Determine the [x, y] coordinate at the center of the cell enclosing the given text.  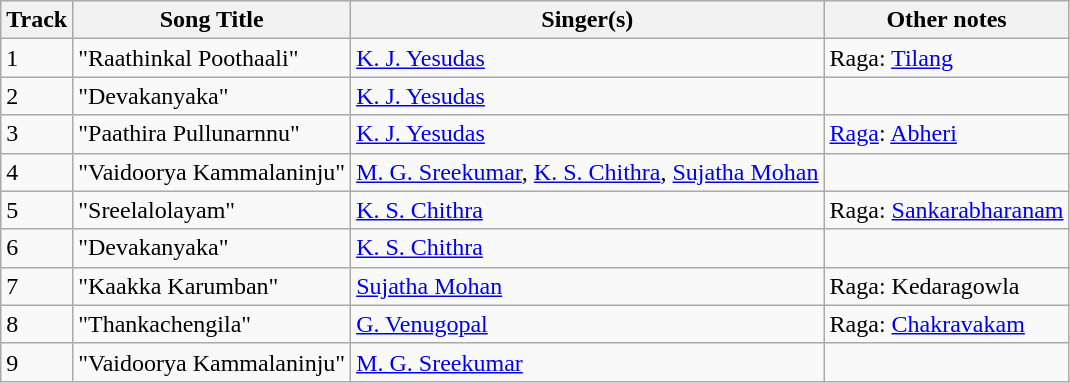
5 [37, 210]
Raga: Sankarabharanam [946, 210]
"Paathira Pullunarnnu" [212, 134]
Raga: Chakravakam [946, 324]
6 [37, 248]
"Thankachengila" [212, 324]
M. G. Sreekumar, K. S. Chithra, Sujatha Mohan [588, 172]
G. Venugopal [588, 324]
Raga: Abheri [946, 134]
Track [37, 20]
Sujatha Mohan [588, 286]
"Kaakka Karumban" [212, 286]
Singer(s) [588, 20]
Raga: Kedaragowla [946, 286]
Song Title [212, 20]
4 [37, 172]
Raga: Tilang [946, 58]
9 [37, 362]
"Sreelalolayam" [212, 210]
3 [37, 134]
Other notes [946, 20]
2 [37, 96]
8 [37, 324]
M. G. Sreekumar [588, 362]
1 [37, 58]
"Raathinkal Poothaali" [212, 58]
7 [37, 286]
